Identify which cell holds the provided text, then report its [x, y] central coordinate. 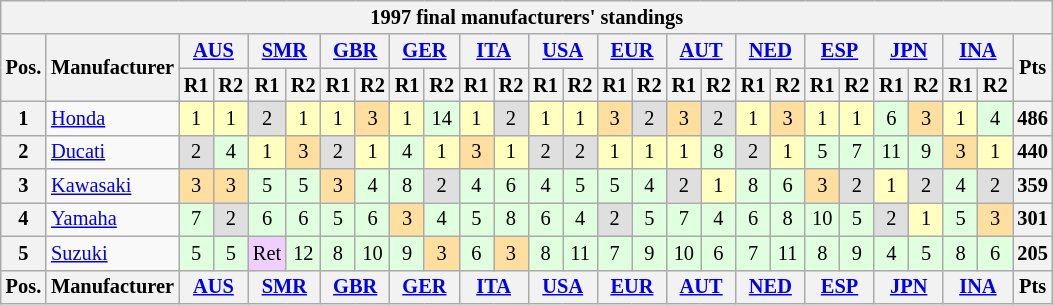
301 [1032, 219]
359 [1032, 186]
486 [1032, 118]
Yamaha [112, 219]
Ret [267, 253]
1997 final manufacturers' standings [527, 17]
Honda [112, 118]
Ducati [112, 152]
14 [442, 118]
12 [304, 253]
205 [1032, 253]
Kawasaki [112, 186]
Suzuki [112, 253]
440 [1032, 152]
